Return the [x, y] coordinate for the center point of the cell that contains the specified text.  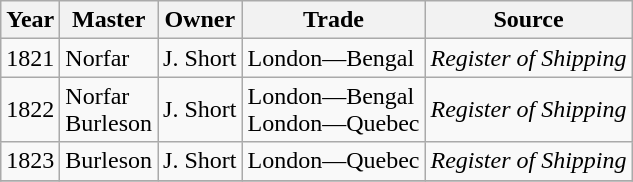
Master [109, 20]
1823 [30, 161]
London—Bengal [334, 58]
Source [528, 20]
Burleson [109, 161]
NorfarBurleson [109, 110]
London—Quebec [334, 161]
Trade [334, 20]
Year [30, 20]
London—BengalLondon—Quebec [334, 110]
1822 [30, 110]
1821 [30, 58]
Norfar [109, 58]
Owner [200, 20]
